Find where the given text appears and provide that cell's center as (x, y) coordinate. 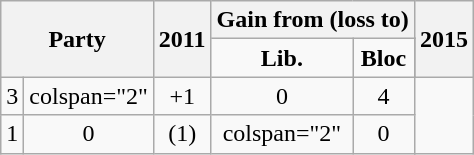
3 (12, 96)
1 (12, 134)
2011 (182, 39)
Party (78, 39)
+1 (182, 96)
Lib. (282, 58)
Bloc (384, 58)
2015 (444, 39)
Gain from (loss to) (312, 20)
4 (384, 96)
(1) (182, 134)
